Extract the (x, y) coordinate from the center of the cell holding the provided text.  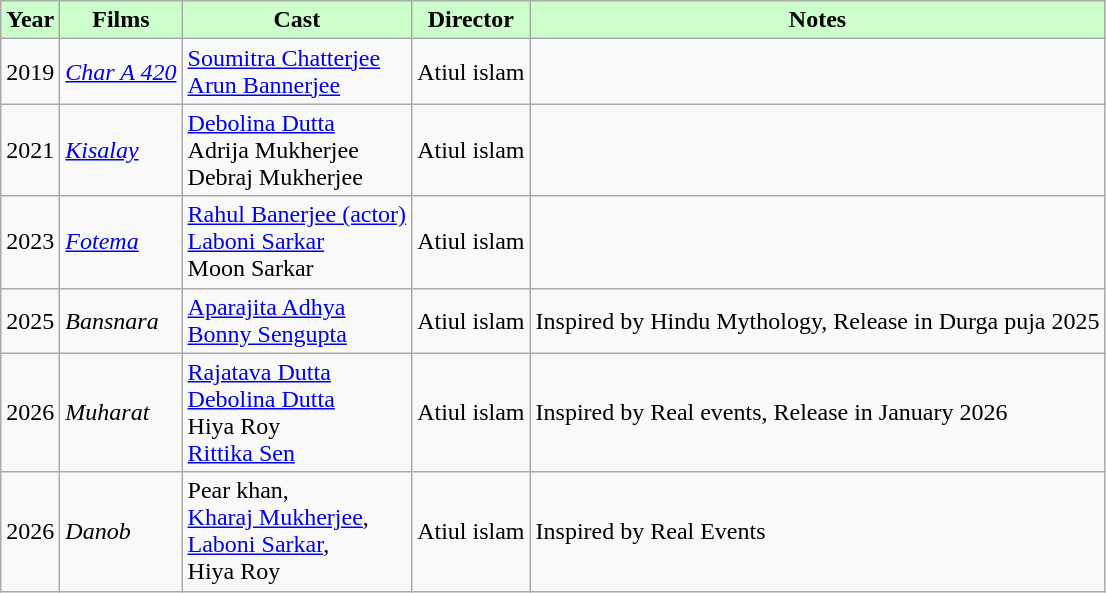
Muharat (121, 412)
Danob (121, 532)
Inspired by Hindu Mythology, Release in Durga puja 2025 (818, 320)
2019 (30, 72)
Bansnara (121, 320)
Fotema (121, 242)
Kisalay (121, 150)
Director (471, 20)
Rajatava DuttaDebolina DuttaHiya Roy Rittika Sen (297, 412)
Notes (818, 20)
Cast (297, 20)
Char A 420 (121, 72)
Inspired by Real events, Release in January 2026 (818, 412)
Debolina DuttaAdrija Mukherjee Debraj Mukherjee (297, 150)
Aparajita AdhyaBonny Sengupta (297, 320)
2021 (30, 150)
Soumitra ChatterjeeArun Bannerjee (297, 72)
Year (30, 20)
2023 (30, 242)
Inspired by Real Events (818, 532)
Rahul Banerjee (actor)Laboni SarkarMoon Sarkar (297, 242)
Films (121, 20)
Pear khan, Kharaj Mukherjee, Laboni Sarkar, Hiya Roy (297, 532)
2025 (30, 320)
